Search for the cell housing the specified text and yield its [x, y] center coordinate. 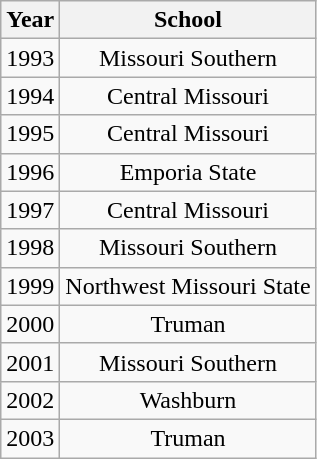
1999 [30, 286]
1997 [30, 210]
1995 [30, 134]
2000 [30, 324]
Year [30, 20]
1993 [30, 58]
1996 [30, 172]
Northwest Missouri State [188, 286]
1998 [30, 248]
Emporia State [188, 172]
2002 [30, 400]
School [188, 20]
2003 [30, 438]
2001 [30, 362]
1994 [30, 96]
Washburn [188, 400]
